Locate the cell with the specified text and output its [x, y] center coordinate. 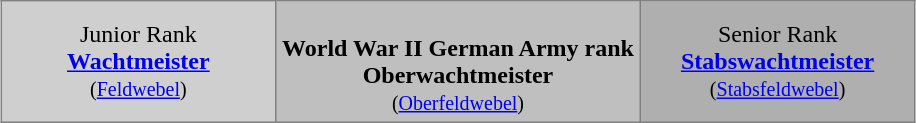
Junior RankWachtmeister(Feldwebel) [138, 62]
World War II German Army rankOberwachtmeister(Oberfeldwebel) [458, 62]
Senior RankStabswachtmeister (Stabsfeldwebel) [778, 62]
